Determine the (x, y) coordinate at the center of the cell enclosing the given text.  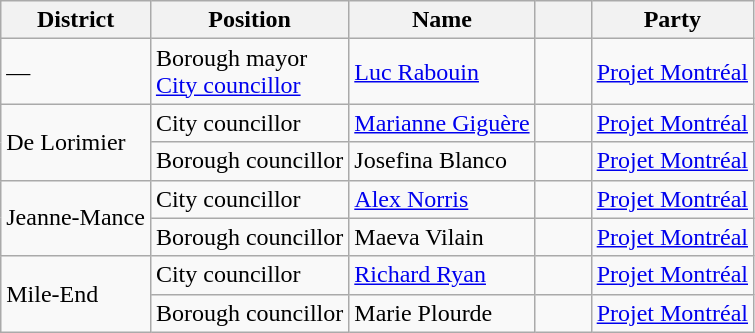
Luc Rabouin (442, 72)
District (76, 20)
Marie Plourde (442, 313)
Maeva Vilain (442, 237)
Name (442, 20)
Party (672, 20)
Marianne Giguère (442, 123)
Jeanne-Mance (76, 218)
Richard Ryan (442, 275)
Josefina Blanco (442, 161)
Position (249, 20)
De Lorimier (76, 142)
Borough mayorCity councillor (249, 72)
Alex Norris (442, 199)
— (76, 72)
Mile-End (76, 294)
